Provide the [X, Y] coordinate of the cell's center where the given text is located.  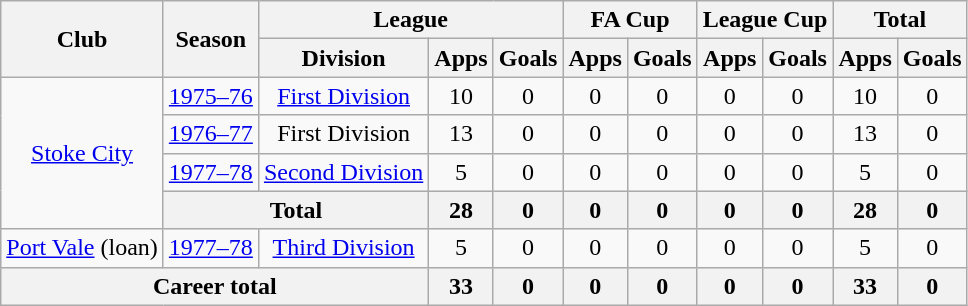
1976–77 [210, 134]
Career total [215, 286]
Second Division [343, 172]
League [410, 20]
Stoke City [82, 153]
Third Division [343, 248]
Port Vale (loan) [82, 248]
League Cup [765, 20]
Club [82, 39]
Division [343, 58]
FA Cup [630, 20]
Season [210, 39]
1975–76 [210, 96]
